Scan for the cell matching the given text and deliver its (X, Y) coordinate at center. 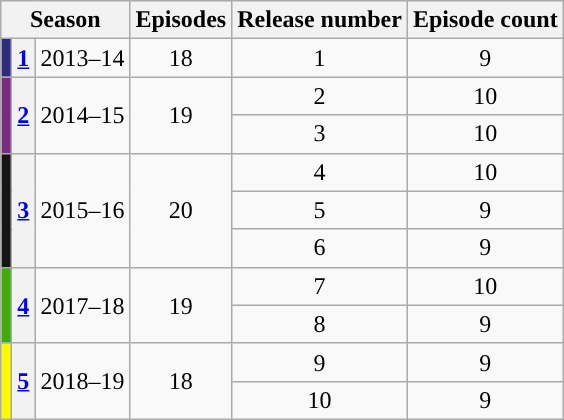
2017–18 (82, 305)
7 (320, 286)
2013–14 (82, 58)
2015–16 (82, 210)
6 (320, 248)
Episodes (181, 20)
2014–15 (82, 115)
Release number (320, 20)
2018–19 (82, 381)
20 (181, 210)
8 (320, 324)
Season (66, 20)
Episode count (485, 20)
